Pinpoint the cell where the given text exists, returning its [x, y] midpoint coordinate. 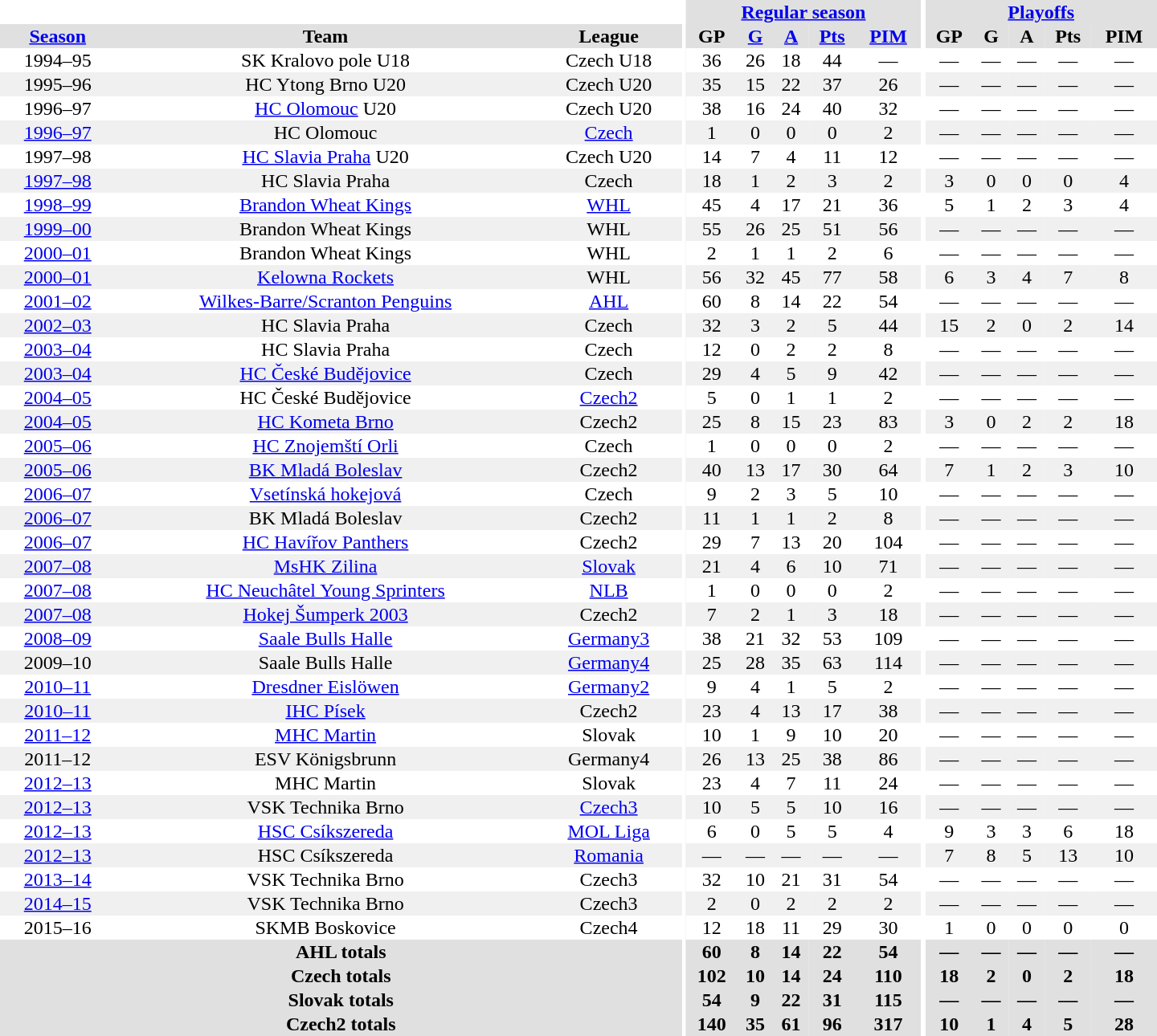
Vsetínská hokejová [325, 494]
63 [832, 663]
Hokej Šumperk 2003 [325, 614]
Slovak totals [341, 1000]
Czech4 [609, 928]
HC Olomouc U20 [325, 108]
53 [832, 638]
MsHK Zilina [325, 566]
AHL totals [341, 952]
Czech2 totals [341, 1024]
IHC Písek [325, 711]
SKMB Boskovice [325, 928]
2009–10 [58, 663]
Season [58, 36]
1998–99 [58, 205]
Germany2 [609, 687]
HC Ytong Brno U20 [325, 84]
61 [791, 1024]
42 [889, 373]
Playoffs [1041, 12]
86 [889, 759]
MOL Liga [609, 831]
Czech U18 [609, 60]
League [609, 36]
96 [832, 1024]
102 [712, 976]
114 [889, 663]
110 [889, 976]
1994–95 [58, 60]
Dresdner Eislöwen [325, 687]
NLB [609, 590]
ESV Königsbrunn [325, 759]
SK Kralovo pole U18 [325, 60]
HC Slavia Praha U20 [325, 157]
83 [889, 422]
37 [832, 84]
58 [889, 277]
104 [889, 542]
HC Havířov Panthers [325, 542]
2001–02 [58, 301]
HC Olomouc [325, 133]
Germany3 [609, 638]
Kelowna Rockets [325, 277]
1995–96 [58, 84]
64 [889, 470]
Wilkes-Barre/Scranton Penguins [325, 301]
HC Neuchâtel Young Sprinters [325, 590]
HC Kometa Brno [325, 422]
2014–15 [58, 903]
51 [832, 229]
2013–14 [58, 879]
55 [712, 229]
Regular season [803, 12]
1999–00 [58, 229]
317 [889, 1024]
2015–16 [58, 928]
Team [325, 36]
Romania [609, 855]
115 [889, 1000]
71 [889, 566]
Czech totals [341, 976]
109 [889, 638]
AHL [609, 301]
HC Znojemští Orli [325, 446]
2002–03 [58, 325]
77 [832, 277]
140 [712, 1024]
2008–09 [58, 638]
